From the cell containing the given text, extract its center point as [x, y] coordinate. 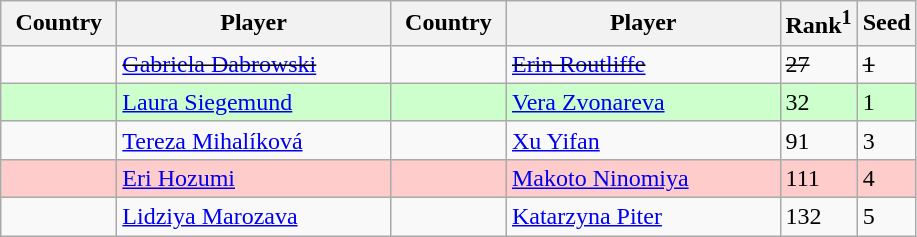
Katarzyna Piter [643, 217]
5 [886, 217]
Erin Routliffe [643, 64]
Rank1 [818, 24]
3 [886, 140]
111 [818, 178]
Tereza Mihalíková [254, 140]
Gabriela Dabrowski [254, 64]
27 [818, 64]
32 [818, 102]
Lidziya Marozava [254, 217]
Laura Siegemund [254, 102]
Makoto Ninomiya [643, 178]
Seed [886, 24]
132 [818, 217]
91 [818, 140]
4 [886, 178]
Eri Hozumi [254, 178]
Vera Zvonareva [643, 102]
Xu Yifan [643, 140]
